Extract the (x, y) coordinate from the center of the cell holding the provided text.  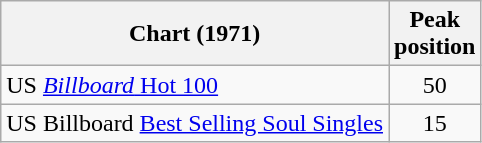
US Billboard Hot 100 (195, 85)
Peakposition (435, 34)
15 (435, 123)
US Billboard Best Selling Soul Singles (195, 123)
Chart (1971) (195, 34)
50 (435, 85)
